Output the (x, y) coordinate of the center of the cell containing the given text.  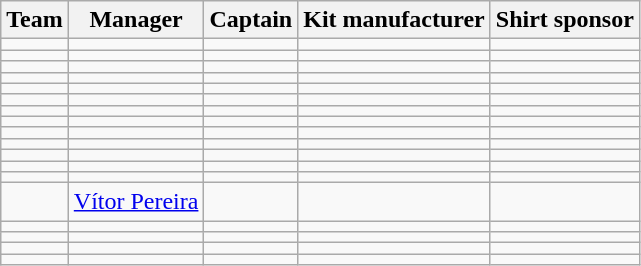
Kit manufacturer (394, 20)
Manager (136, 20)
Captain (251, 20)
Team (35, 20)
Vítor Pereira (136, 202)
Shirt sponsor (564, 20)
